Provide the (x, y) coordinate of the cell's center where the given text is located.  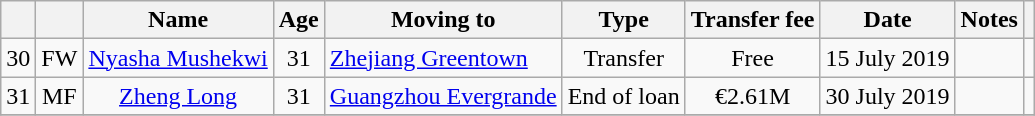
€2.61M (752, 96)
Transfer fee (752, 20)
30 (18, 58)
Moving to (443, 20)
30 July 2019 (888, 96)
Transfer (624, 58)
Date (888, 20)
Nyasha Mushekwi (178, 58)
End of loan (624, 96)
FW (60, 58)
Type (624, 20)
Age (298, 20)
Zheng Long (178, 96)
Free (752, 58)
Name (178, 20)
Zhejiang Greentown (443, 58)
Notes (989, 20)
Guangzhou Evergrande (443, 96)
15 July 2019 (888, 58)
MF (60, 96)
